Find where the given text appears and provide that cell's center as (X, Y) coordinate. 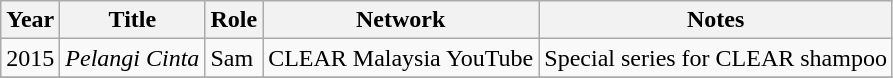
Network (401, 20)
Year (30, 20)
Special series for CLEAR shampoo (716, 58)
Role (234, 20)
Title (132, 20)
Pelangi Cinta (132, 58)
Sam (234, 58)
Notes (716, 20)
CLEAR Malaysia YouTube (401, 58)
2015 (30, 58)
